From the cell containing the given text, extract its center point as [X, Y] coordinate. 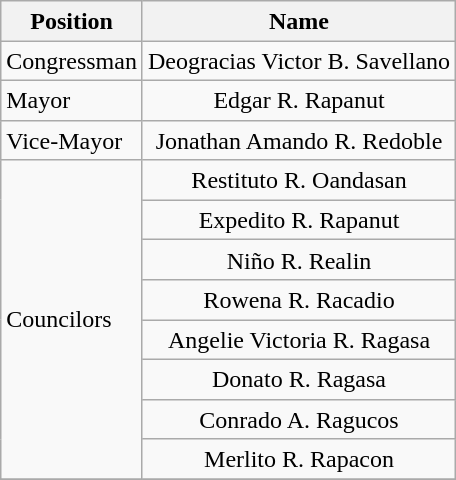
Position [72, 21]
Merlito R. Rapacon [298, 459]
Deogracias Victor B. Savellano [298, 61]
Donato R. Ragasa [298, 379]
Niño R. Realin [298, 260]
Expedito R. Rapanut [298, 220]
Rowena R. Racadio [298, 300]
Name [298, 21]
Angelie Victoria R. Ragasa [298, 340]
Restituto R. Oandasan [298, 180]
Jonathan Amando R. Redoble [298, 140]
Councilors [72, 320]
Mayor [72, 100]
Vice-Mayor [72, 140]
Edgar R. Rapanut [298, 100]
Congressman [72, 61]
Conrado A. Ragucos [298, 419]
